Output the [x, y] coordinate of the center of the cell containing the given text.  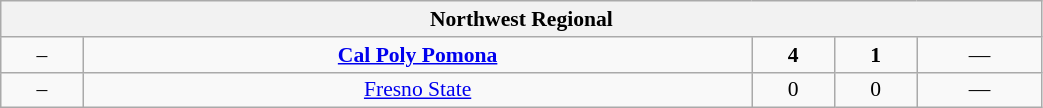
Northwest Regional [522, 19]
4 [793, 55]
Cal Poly Pomona [418, 55]
1 [875, 55]
Fresno State [418, 90]
